Capture the cell that displays the provided text and extract its (X, Y) central coordinate. 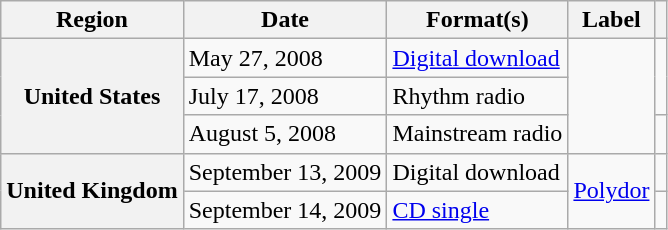
Region (92, 20)
August 5, 2008 (285, 134)
Rhythm radio (478, 96)
United States (92, 96)
Format(s) (478, 20)
September 14, 2009 (285, 210)
Polydor (612, 191)
Date (285, 20)
May 27, 2008 (285, 58)
September 13, 2009 (285, 172)
July 17, 2008 (285, 96)
United Kingdom (92, 191)
CD single (478, 210)
Label (612, 20)
Mainstream radio (478, 134)
